Pinpoint the cell where the given text exists, returning its (x, y) midpoint coordinate. 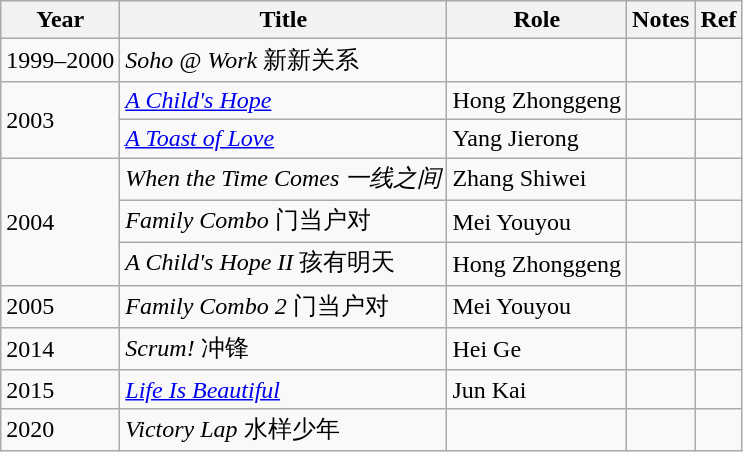
Zhang Shiwei (537, 180)
2005 (60, 306)
2004 (60, 222)
Ref (718, 20)
Year (60, 20)
Hei Ge (537, 350)
Family Combo 门当户对 (284, 222)
Family Combo 2 门当户对 (284, 306)
A Child's Hope II 孩有明天 (284, 264)
2015 (60, 389)
A Child's Hope (284, 100)
2003 (60, 119)
When the Time Comes 一线之间 (284, 180)
Title (284, 20)
A Toast of Love (284, 138)
Soho @ Work 新新关系 (284, 60)
Role (537, 20)
Scrum! 冲锋 (284, 350)
1999–2000 (60, 60)
Notes (661, 20)
2014 (60, 350)
Yang Jierong (537, 138)
Life Is Beautiful (284, 389)
Victory Lap 水样少年 (284, 430)
Jun Kai (537, 389)
2020 (60, 430)
